Return the [X, Y] coordinate for the center point of the cell that contains the specified text.  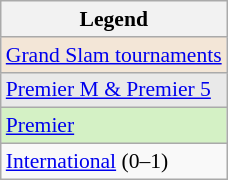
Grand Slam tournaments [114, 55]
Legend [114, 19]
Premier [114, 126]
International (0–1) [114, 162]
Premier M & Premier 5 [114, 90]
